Output the (X, Y) coordinate of the center of the cell containing the given text.  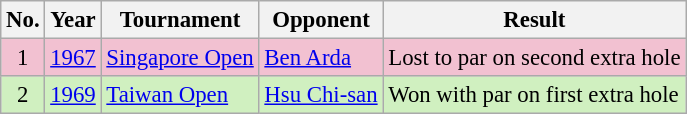
Tournament (180, 20)
Ben Arda (321, 58)
1969 (73, 95)
1967 (73, 58)
Won with par on first extra hole (534, 95)
1 (23, 58)
No. (23, 20)
Opponent (321, 20)
Result (534, 20)
Singapore Open (180, 58)
Year (73, 20)
Taiwan Open (180, 95)
Lost to par on second extra hole (534, 58)
Hsu Chi-san (321, 95)
2 (23, 95)
